Output the (X, Y) coordinate of the center of the cell containing the given text.  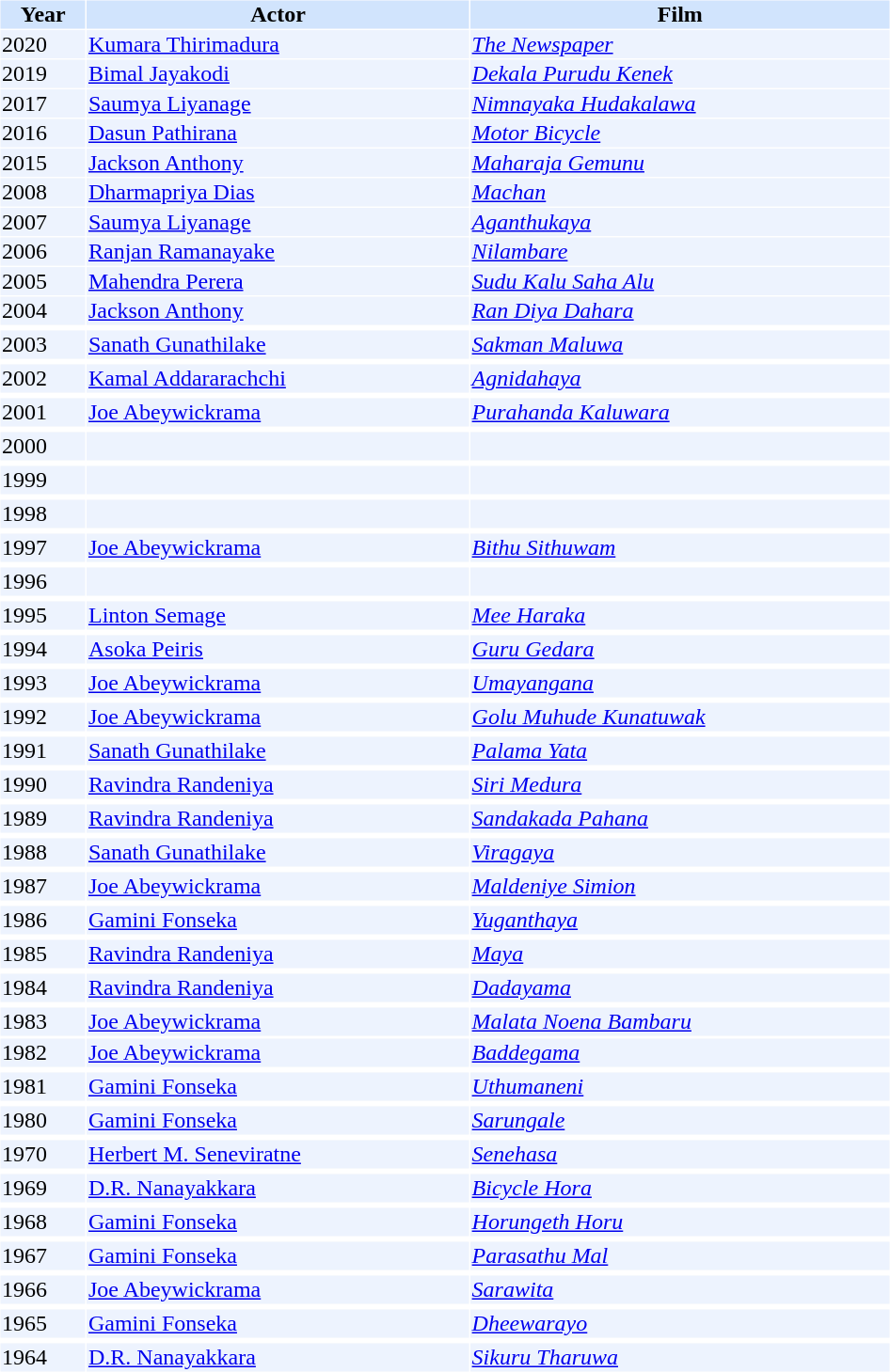
Bicycle Hora (679, 1188)
Sudu Kalu Saha Alu (679, 281)
2000 (42, 447)
1998 (42, 514)
The Newspaper (679, 44)
Actor (278, 14)
1994 (42, 650)
Sakman Maluwa (679, 345)
1970 (42, 1154)
1989 (42, 819)
Malata Noena Bambaru (679, 1022)
1993 (42, 684)
1967 (42, 1255)
1982 (42, 1052)
1997 (42, 548)
Motor Bicycle (679, 133)
Bithu Sithuwam (679, 548)
Machan (679, 193)
Aganthukaya (679, 222)
Senehasa (679, 1154)
1980 (42, 1120)
Uthumaneni (679, 1086)
Kumara Thirimadura (278, 44)
Bimal Jayakodi (278, 74)
2004 (42, 311)
1966 (42, 1289)
Dharmapriya Dias (278, 193)
Baddegama (679, 1052)
1991 (42, 751)
Dasun Pathirana (278, 133)
Palama Yata (679, 751)
Agnidahaya (679, 379)
Sikuru Tharuwa (679, 1357)
1965 (42, 1323)
Sandakada Pahana (679, 819)
2008 (42, 193)
1969 (42, 1188)
2016 (42, 133)
Linton Semage (278, 616)
Sarawita (679, 1289)
Kamal Addararachchi (278, 379)
2002 (42, 379)
2001 (42, 413)
Ranjan Ramanayake (278, 251)
1985 (42, 954)
1992 (42, 718)
Asoka Peiris (278, 650)
2003 (42, 345)
Dheewarayo (679, 1323)
1983 (42, 1022)
Mahendra Perera (278, 281)
Dekala Purudu Kenek (679, 74)
1996 (42, 582)
1995 (42, 616)
Purahanda Kaluwara (679, 413)
Maya (679, 954)
Year (42, 14)
Siri Medura (679, 785)
2019 (42, 74)
Maharaja Gemunu (679, 163)
Nimnayaka Hudakalawa (679, 103)
1990 (42, 785)
Parasathu Mal (679, 1255)
Guru Gedara (679, 650)
2015 (42, 163)
Dadayama (679, 988)
2007 (42, 222)
Nilambare (679, 251)
1987 (42, 887)
Yuganthaya (679, 921)
2006 (42, 251)
Herbert M. Seneviratne (278, 1154)
2005 (42, 281)
Umayangana (679, 684)
Golu Muhude Kunatuwak (679, 718)
Maldeniye Simion (679, 887)
2020 (42, 44)
2017 (42, 103)
1999 (42, 481)
1981 (42, 1086)
Sarungale (679, 1120)
Horungeth Horu (679, 1222)
1968 (42, 1222)
Ran Diya Dahara (679, 311)
Film (679, 14)
Viragaya (679, 853)
1964 (42, 1357)
1984 (42, 988)
1988 (42, 853)
1986 (42, 921)
Mee Haraka (679, 616)
